Determine the (x, y) coordinate at the center of the cell enclosing the given text.  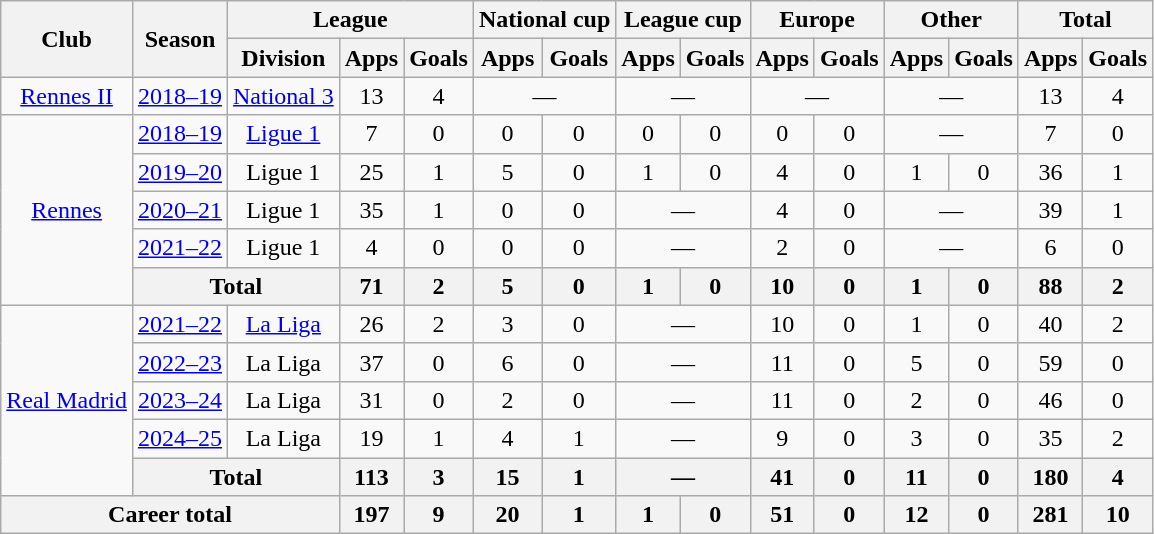
26 (371, 324)
League (351, 20)
Rennes (67, 210)
Other (951, 20)
15 (507, 477)
Club (67, 39)
Division (284, 58)
2022–23 (180, 362)
National cup (544, 20)
20 (507, 515)
Career total (170, 515)
National 3 (284, 96)
12 (916, 515)
41 (782, 477)
2024–25 (180, 438)
Season (180, 39)
Europe (817, 20)
2019–20 (180, 172)
59 (1050, 362)
2023–24 (180, 400)
39 (1050, 210)
2020–21 (180, 210)
113 (371, 477)
19 (371, 438)
League cup (683, 20)
180 (1050, 477)
71 (371, 286)
51 (782, 515)
31 (371, 400)
25 (371, 172)
281 (1050, 515)
88 (1050, 286)
Rennes II (67, 96)
37 (371, 362)
46 (1050, 400)
197 (371, 515)
40 (1050, 324)
Real Madrid (67, 400)
36 (1050, 172)
